Return the (x, y) coordinate for the center point of the cell that contains the specified text.  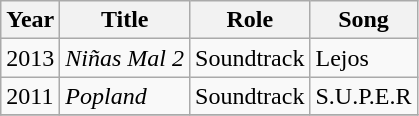
Role (250, 20)
2013 (30, 58)
Niñas Mal 2 (125, 58)
Lejos (364, 58)
Popland (125, 96)
2011 (30, 96)
S.U.P.E.R (364, 96)
Title (125, 20)
Year (30, 20)
Song (364, 20)
